Locate the cell with the specified text and output its (x, y) center coordinate. 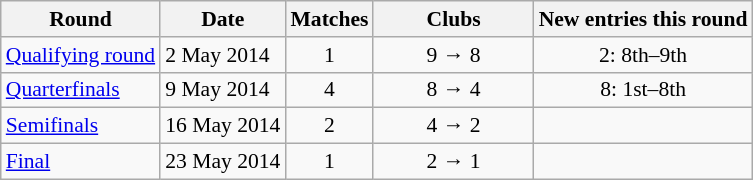
4 → 2 (453, 126)
23 May 2014 (222, 162)
Qualifying round (80, 55)
2: 8th–9th (644, 55)
9 May 2014 (222, 90)
Round (80, 19)
Date (222, 19)
Final (80, 162)
2 (329, 126)
8 → 4 (453, 90)
4 (329, 90)
2 → 1 (453, 162)
8: 1st–8th (644, 90)
Clubs (453, 19)
New entries this round (644, 19)
9 → 8 (453, 55)
Matches (329, 19)
Semifinals (80, 126)
Quarterfinals (80, 90)
16 May 2014 (222, 126)
2 May 2014 (222, 55)
